Return the (X, Y) coordinate for the center point of the cell that contains the specified text.  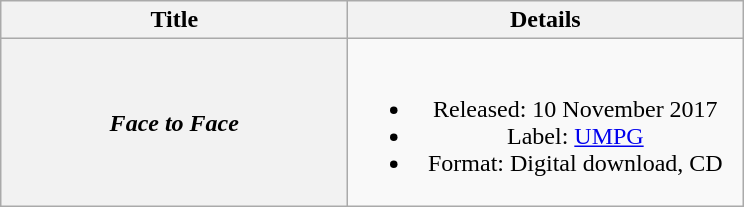
Face to Face (174, 122)
Title (174, 20)
Released: 10 November 2017Label: UMPGFormat: Digital download, CD (546, 122)
Details (546, 20)
